From the cell containing the given text, extract its center point as (x, y) coordinate. 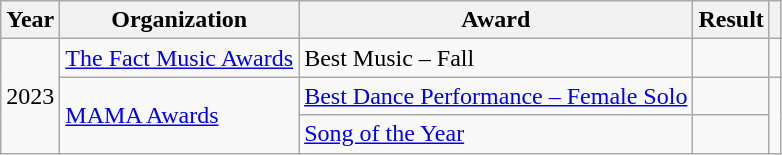
Organization (180, 20)
Award (496, 20)
2023 (30, 96)
Best Dance Performance – Female Solo (496, 96)
Result (731, 20)
Song of the Year (496, 134)
Year (30, 20)
The Fact Music Awards (180, 58)
Best Music – Fall (496, 58)
MAMA Awards (180, 115)
